Return [X, Y] of the center of cell containing provided text 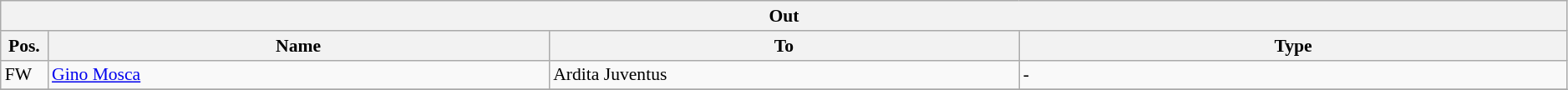
Pos. [24, 46]
Type [1293, 46]
Name [298, 46]
- [1293, 75]
Ardita Juventus [784, 75]
Gino Mosca [298, 75]
Out [784, 16]
FW [24, 75]
To [784, 46]
